Output the (X, Y) coordinate of the center of the cell containing the given text.  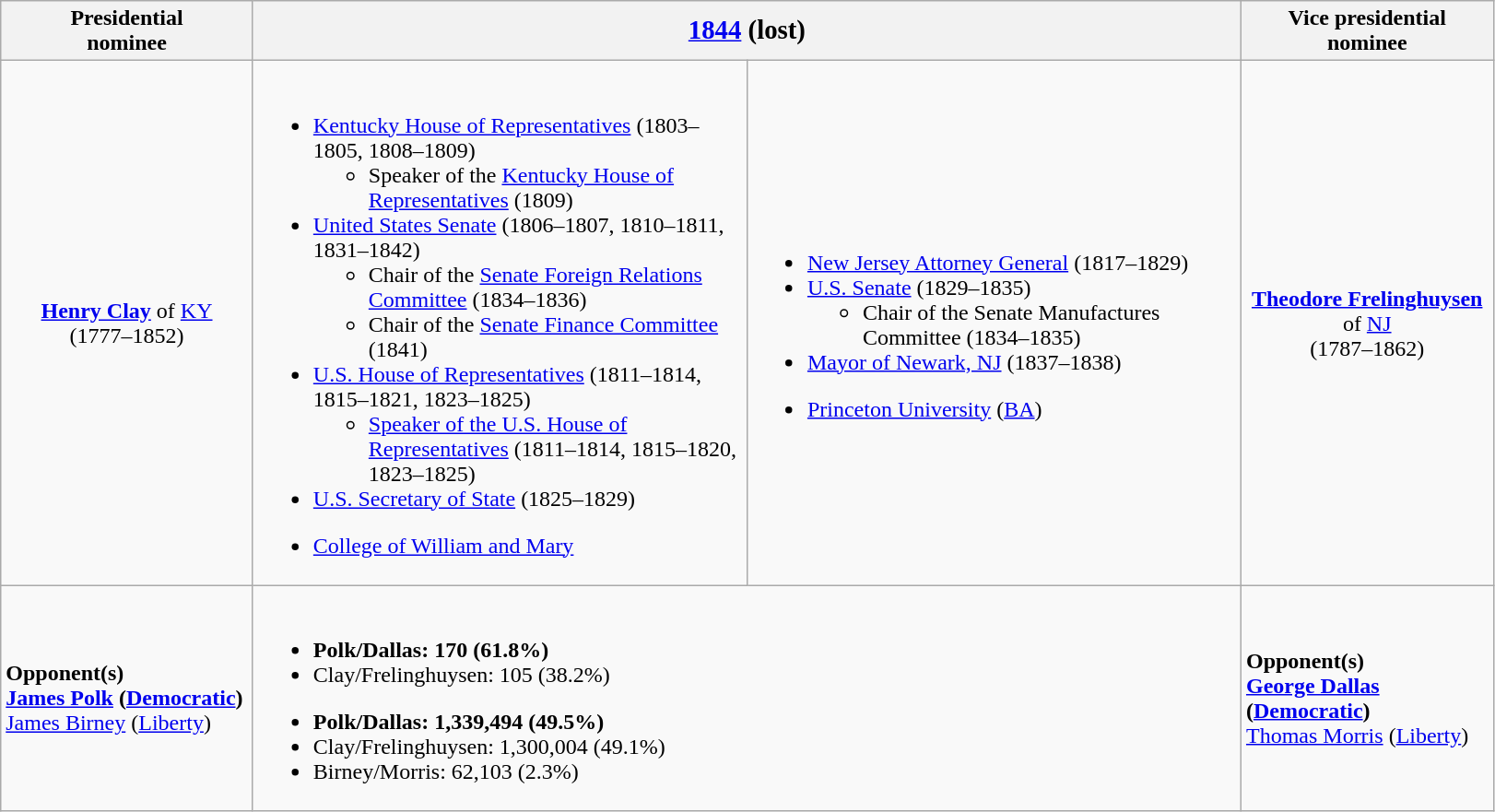
1844 (lost) (747, 31)
Opponent(s)James Polk (Democratic)James Birney (Liberty) (127, 699)
Henry Clay of KY(1777–1852) (127, 323)
Presidentialnominee (127, 31)
Vice presidentialnominee (1367, 31)
Opponent(s)George Dallas (Democratic)Thomas Morris (Liberty) (1367, 699)
Theodore Frelinghuysen of NJ(1787–1862) (1367, 323)
